Return the (X, Y) coordinate for the center point of the cell that contains the specified text.  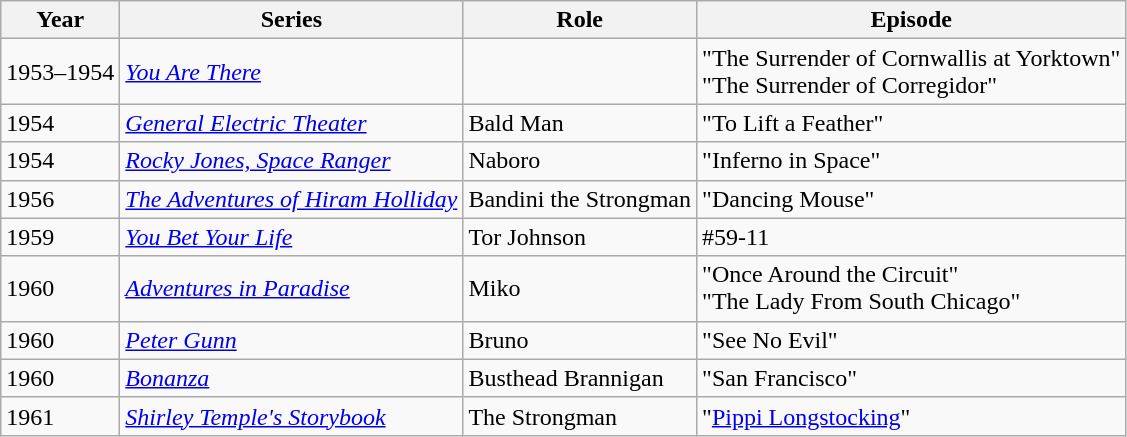
Episode (912, 20)
Bald Man (580, 123)
"See No Evil" (912, 340)
Bonanza (292, 378)
Role (580, 20)
Tor Johnson (580, 237)
"Dancing Mouse" (912, 199)
Series (292, 20)
The Adventures of Hiram Holliday (292, 199)
You Are There (292, 72)
"Pippi Longstocking" (912, 416)
"Once Around the Circuit""The Lady From South Chicago" (912, 288)
"San Francisco" (912, 378)
"Inferno in Space" (912, 161)
Adventures in Paradise (292, 288)
You Bet Your Life (292, 237)
#59-11 (912, 237)
1961 (60, 416)
Busthead Brannigan (580, 378)
Naboro (580, 161)
Miko (580, 288)
Year (60, 20)
Peter Gunn (292, 340)
1956 (60, 199)
Shirley Temple's Storybook (292, 416)
General Electric Theater (292, 123)
1959 (60, 237)
"The Surrender of Cornwallis at Yorktown""The Surrender of Corregidor" (912, 72)
1953–1954 (60, 72)
Bruno (580, 340)
Rocky Jones, Space Ranger (292, 161)
"To Lift a Feather" (912, 123)
Bandini the Strongman (580, 199)
The Strongman (580, 416)
